Locate the cell with the specified text and output its (x, y) center coordinate. 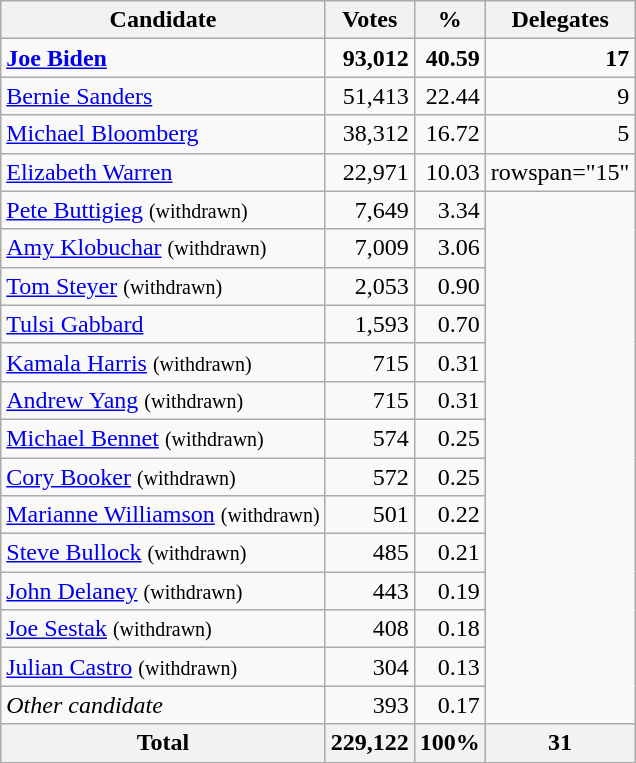
Michael Bennet (withdrawn) (163, 438)
Elizabeth Warren (163, 172)
393 (370, 705)
Other candidate (163, 705)
0.13 (450, 667)
John Delaney (withdrawn) (163, 591)
Tulsi Gabbard (163, 324)
3.06 (450, 248)
0.18 (450, 629)
0.22 (450, 515)
40.59 (450, 58)
0.17 (450, 705)
22.44 (450, 96)
443 (370, 591)
0.70 (450, 324)
Kamala Harris (withdrawn) (163, 362)
0.19 (450, 591)
3.34 (450, 210)
Joe Sestak (withdrawn) (163, 629)
9 (560, 96)
2,053 (370, 286)
31 (560, 743)
Total (163, 743)
7,009 (370, 248)
229,122 (370, 743)
0.21 (450, 553)
22,971 (370, 172)
Pete Buttigieg (withdrawn) (163, 210)
Votes (370, 20)
501 (370, 515)
408 (370, 629)
Tom Steyer (withdrawn) (163, 286)
1,593 (370, 324)
93,012 (370, 58)
Marianne Williamson (withdrawn) (163, 515)
% (450, 20)
10.03 (450, 172)
rowspan="15" (560, 172)
Candidate (163, 20)
100% (450, 743)
51,413 (370, 96)
485 (370, 553)
5 (560, 134)
Michael Bloomberg (163, 134)
Amy Klobuchar (withdrawn) (163, 248)
572 (370, 477)
304 (370, 667)
38,312 (370, 134)
Joe Biden (163, 58)
Delegates (560, 20)
7,649 (370, 210)
Steve Bullock (withdrawn) (163, 553)
0.90 (450, 286)
Bernie Sanders (163, 96)
17 (560, 58)
Cory Booker (withdrawn) (163, 477)
574 (370, 438)
16.72 (450, 134)
Andrew Yang (withdrawn) (163, 400)
Julian Castro (withdrawn) (163, 667)
